Find where the given text appears and provide that cell's center as (x, y) coordinate. 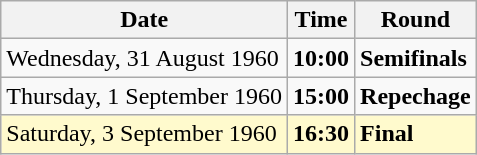
Date (144, 20)
Saturday, 3 September 1960 (144, 134)
Semifinals (416, 58)
15:00 (322, 96)
Time (322, 20)
Wednesday, 31 August 1960 (144, 58)
16:30 (322, 134)
Final (416, 134)
Repechage (416, 96)
Round (416, 20)
10:00 (322, 58)
Thursday, 1 September 1960 (144, 96)
